Determine the [x, y] coordinate at the center of the cell enclosing the given text.  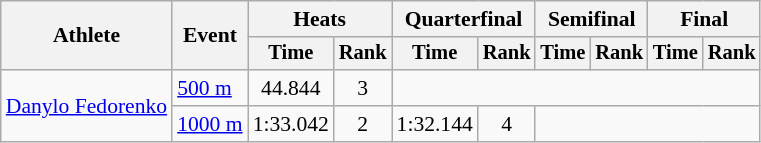
1:33.042 [291, 124]
Athlete [86, 36]
3 [363, 88]
4 [507, 124]
Final [704, 19]
Quarterfinal [464, 19]
Heats [320, 19]
44.844 [291, 88]
1000 m [210, 124]
Danylo Fedorenko [86, 106]
2 [363, 124]
500 m [210, 88]
1:32.144 [435, 124]
Semifinal [591, 19]
Event [210, 36]
